Detect which cell encompasses the target text, then output its [x, y] center coordinate. 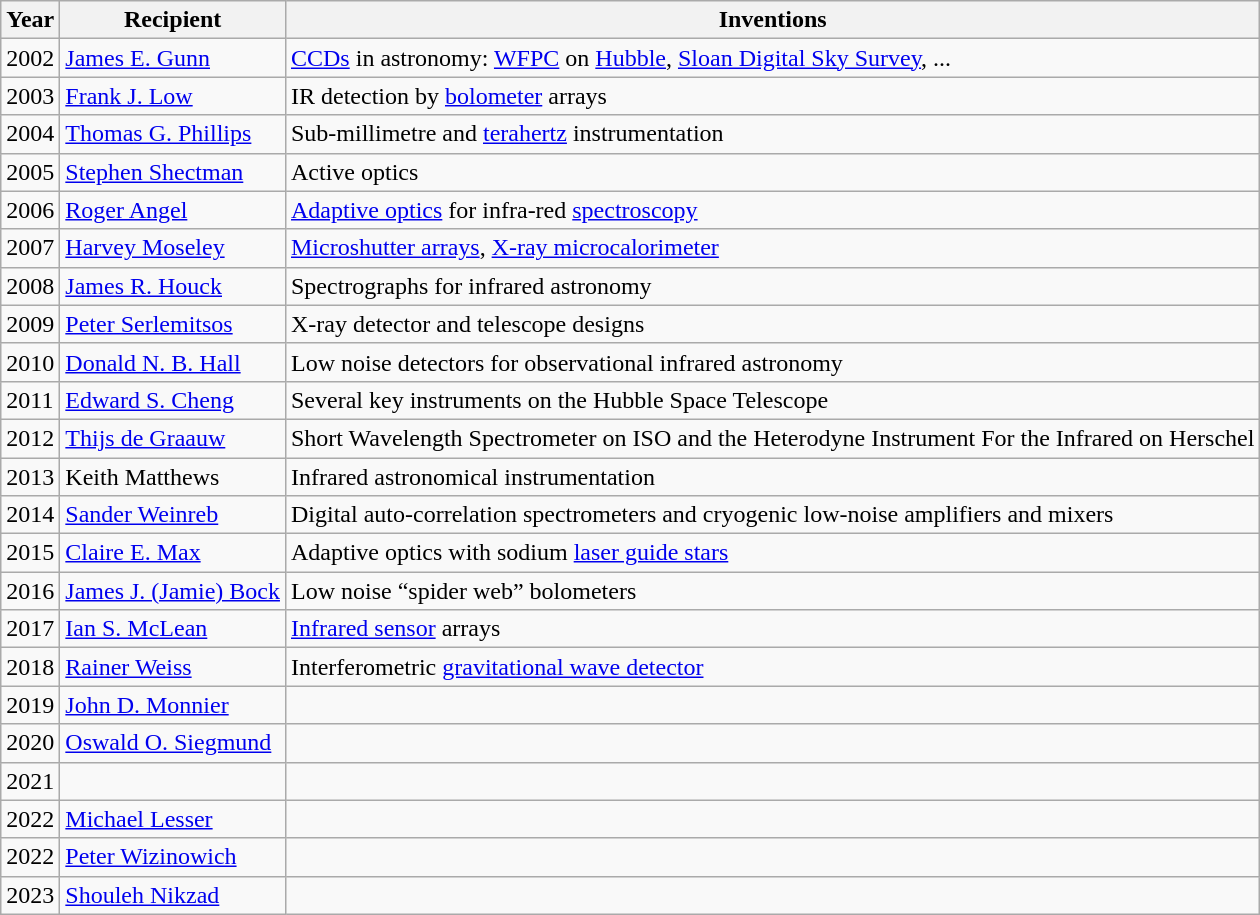
Shouleh Nikzad [173, 895]
2006 [30, 210]
Edward S. Cheng [173, 400]
Inventions [772, 20]
Active optics [772, 172]
Donald N. B. Hall [173, 362]
Thijs de Graauw [173, 438]
Adaptive optics for infra-red spectroscopy [772, 210]
Year [30, 20]
Sander Weinreb [173, 515]
2015 [30, 553]
Infrared sensor arrays [772, 629]
Roger Angel [173, 210]
Recipient [173, 20]
2008 [30, 286]
James R. Houck [173, 286]
2016 [30, 591]
Oswald O. Siegmund [173, 743]
2023 [30, 895]
John D. Monnier [173, 705]
Interferometric gravitational wave detector [772, 667]
Claire E. Max [173, 553]
CCDs in astronomy: WFPC on Hubble, Sloan Digital Sky Survey, ... [772, 58]
X-ray detector and telescope designs [772, 324]
2002 [30, 58]
2021 [30, 781]
2012 [30, 438]
Low noise “spider web” bolometers [772, 591]
Keith Matthews [173, 477]
Thomas G. Phillips [173, 134]
2019 [30, 705]
2020 [30, 743]
2013 [30, 477]
2010 [30, 362]
2011 [30, 400]
2017 [30, 629]
2004 [30, 134]
Low noise detectors for observational infrared astronomy [772, 362]
Microshutter arrays, X-ray microcalorimeter [772, 248]
James E. Gunn [173, 58]
Rainer Weiss [173, 667]
Spectrographs for infrared astronomy [772, 286]
Digital auto-correlation spectrometers and cryogenic low-noise amplifiers and mixers [772, 515]
Adaptive optics with sodium laser guide stars [772, 553]
2009 [30, 324]
Stephen Shectman [173, 172]
Sub-millimetre and terahertz instrumentation [772, 134]
Peter Wizinowich [173, 857]
2005 [30, 172]
2007 [30, 248]
Short Wavelength Spectrometer on ISO and the Heterodyne Instrument For the Infrared on Herschel [772, 438]
Michael Lesser [173, 819]
Ian S. McLean [173, 629]
Infrared astronomical instrumentation [772, 477]
Frank J. Low [173, 96]
IR detection by bolometer arrays [772, 96]
2018 [30, 667]
Peter Serlemitsos [173, 324]
2014 [30, 515]
2003 [30, 96]
Several key instruments on the Hubble Space Telescope [772, 400]
James J. (Jamie) Bock [173, 591]
Harvey Moseley [173, 248]
